Detect which cell encompasses the target text, then output its [x, y] center coordinate. 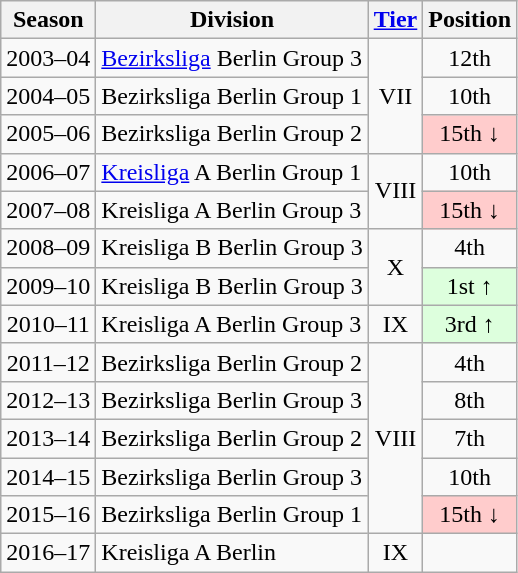
8th [470, 400]
2009–10 [48, 286]
Season [48, 20]
2003–04 [48, 58]
2012–13 [48, 400]
12th [470, 58]
2014–15 [48, 477]
2006–07 [48, 172]
2015–16 [48, 515]
2011–12 [48, 362]
Division [232, 20]
3rd ↑ [470, 324]
Kreisliga A Berlin Group 1 [232, 172]
2010–11 [48, 324]
2004–05 [48, 96]
1st ↑ [470, 286]
7th [470, 438]
VII [396, 96]
2007–08 [48, 210]
2008–09 [48, 248]
Position [470, 20]
2013–14 [48, 438]
2016–17 [48, 553]
Kreisliga A Berlin [232, 553]
X [396, 267]
2005–06 [48, 134]
Tier [396, 20]
